Provide the (X, Y) coordinate of the cell's center where the given text is located.  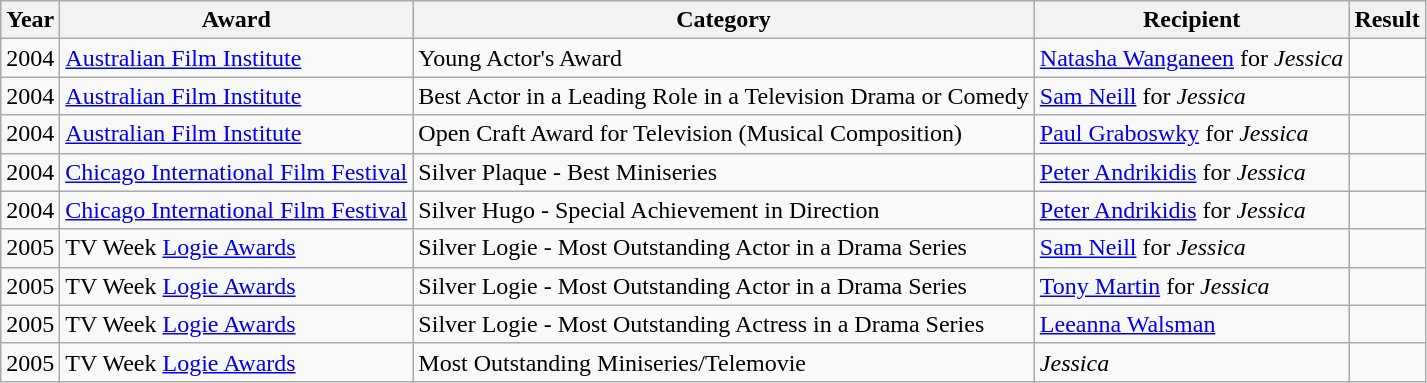
Natasha Wanganeen for Jessica (1192, 58)
Category (724, 20)
Recipient (1192, 20)
Result (1387, 20)
Silver Plaque - Best Miniseries (724, 172)
Jessica (1192, 362)
Tony Martin for Jessica (1192, 286)
Young Actor's Award (724, 58)
Best Actor in a Leading Role in a Television Drama or Comedy (724, 96)
Most Outstanding Miniseries/Telemovie (724, 362)
Silver Hugo - Special Achievement in Direction (724, 210)
Silver Logie - Most Outstanding Actress in a Drama Series (724, 324)
Year (30, 20)
Paul Graboswky for Jessica (1192, 134)
Open Craft Award for Television (Musical Composition) (724, 134)
Award (236, 20)
Leeanna Walsman (1192, 324)
